Find where the given text appears and provide that cell's center as (X, Y) coordinate. 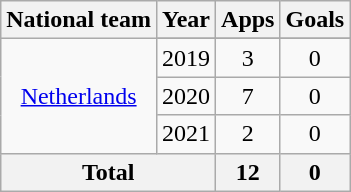
Total (108, 172)
Year (186, 20)
National team (79, 20)
12 (248, 172)
3 (248, 58)
2020 (186, 96)
Goals (315, 20)
Netherlands (79, 96)
2019 (186, 58)
2 (248, 134)
2021 (186, 134)
Apps (248, 20)
7 (248, 96)
